Provide the [X, Y] coordinate of the cell's center where the given text is located.  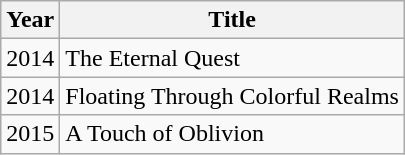
The Eternal Quest [232, 58]
Title [232, 20]
2015 [30, 134]
Floating Through Colorful Realms [232, 96]
A Touch of Oblivion [232, 134]
Year [30, 20]
